Output the (x, y) coordinate of the center of the cell containing the given text.  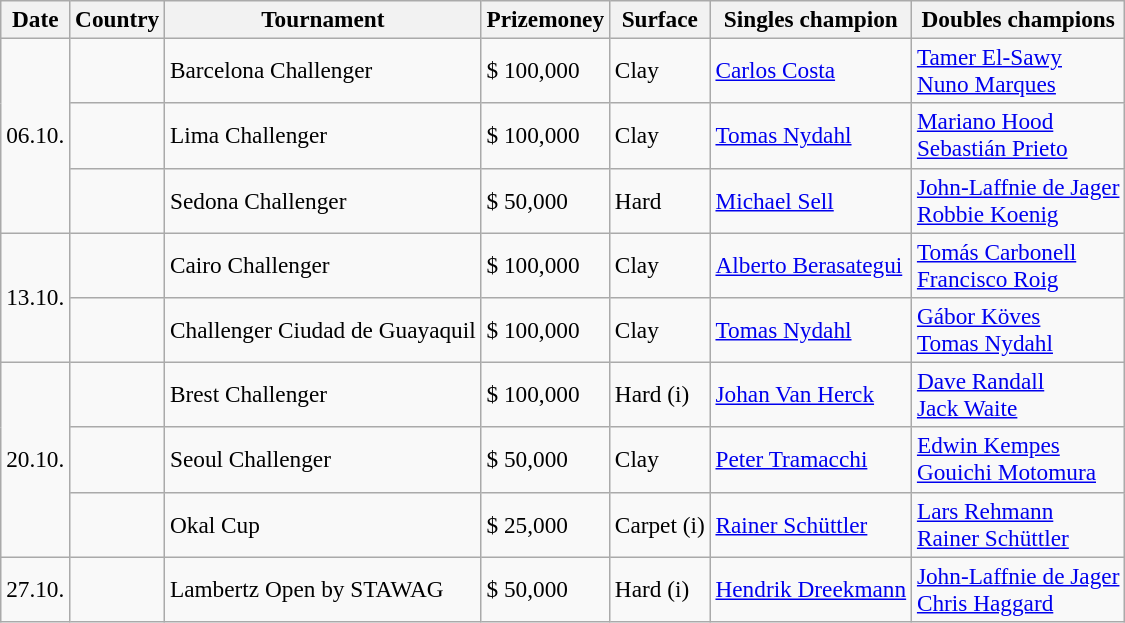
Rainer Schüttler (810, 524)
Carpet (i) (660, 524)
Barcelona Challenger (323, 70)
Okal Cup (323, 524)
Lima Challenger (323, 136)
Peter Tramacchi (810, 460)
Michael Sell (810, 200)
Challenger Ciudad de Guayaquil (323, 330)
Tamer El-Sawy Nuno Marques (1018, 70)
Carlos Costa (810, 70)
Hendrik Dreekmann (810, 588)
Hard (660, 200)
Lambertz Open by STAWAG (323, 588)
Mariano Hood Sebastián Prieto (1018, 136)
Tomás Carbonell Francisco Roig (1018, 264)
John-Laffnie de Jager Robbie Koenig (1018, 200)
$ 25,000 (545, 524)
Singles champion (810, 19)
Date (36, 19)
Alberto Berasategui (810, 264)
Seoul Challenger (323, 460)
Johan Van Herck (810, 394)
20.10. (36, 459)
Gábor Köves Tomas Nydahl (1018, 330)
Brest Challenger (323, 394)
Lars Rehmann Rainer Schüttler (1018, 524)
Surface (660, 19)
Edwin Kempes Gouichi Motomura (1018, 460)
27.10. (36, 588)
13.10. (36, 297)
Doubles champions (1018, 19)
Cairo Challenger (323, 264)
John-Laffnie de Jager Chris Haggard (1018, 588)
Country (118, 19)
Prizemoney (545, 19)
Dave Randall Jack Waite (1018, 394)
06.10. (36, 135)
Tournament (323, 19)
Sedona Challenger (323, 200)
